Locate the cell with the specified text and output its [X, Y] center coordinate. 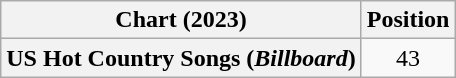
Position [408, 20]
US Hot Country Songs (Billboard) [181, 58]
43 [408, 58]
Chart (2023) [181, 20]
